Return [x, y] of the center of cell containing provided text 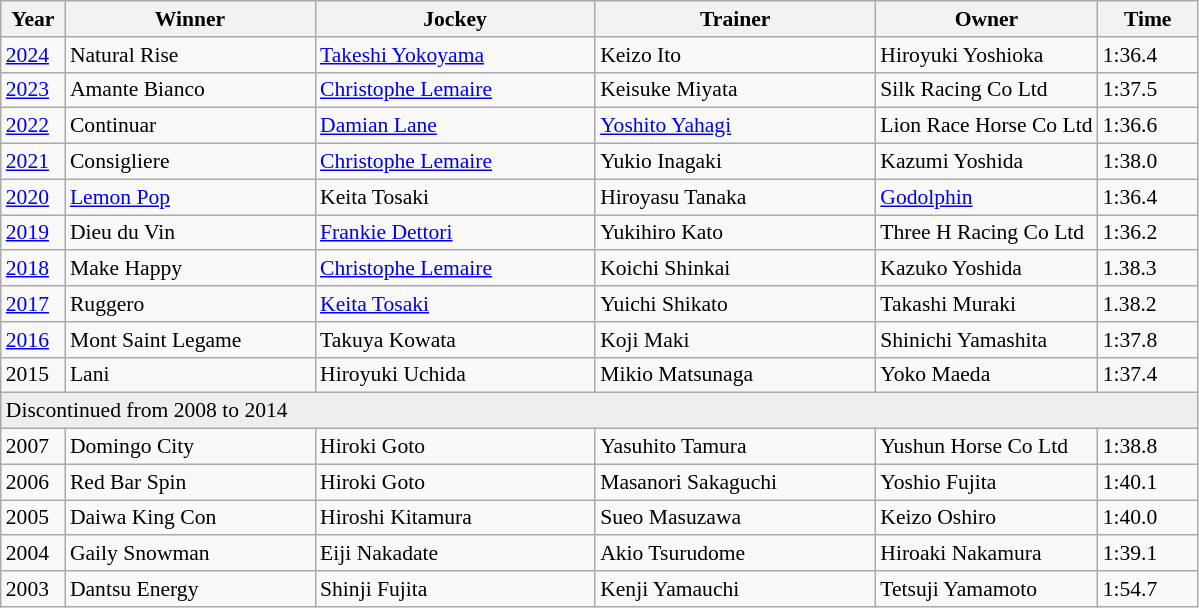
Takuya Kowata [455, 340]
2017 [33, 304]
1:39.1 [1148, 554]
Jockey [455, 19]
Domingo City [190, 447]
Make Happy [190, 269]
2015 [33, 375]
Consigliere [190, 162]
Yasuhito Tamura [735, 447]
Winner [190, 19]
Hiroyuki Uchida [455, 375]
Gaily Snowman [190, 554]
Koichi Shinkai [735, 269]
2024 [33, 55]
Natural Rise [190, 55]
1:38.8 [1148, 447]
1:40.1 [1148, 482]
Lani [190, 375]
Hiroshi Kitamura [455, 518]
2018 [33, 269]
Hiroyuki Yoshioka [986, 55]
Kazuko Yoshida [986, 269]
Mont Saint Legame [190, 340]
2021 [33, 162]
Frankie Dettori [455, 233]
2006 [33, 482]
Daiwa King Con [190, 518]
Continuar [190, 126]
Ruggero [190, 304]
Red Bar Spin [190, 482]
1.38.3 [1148, 269]
2007 [33, 447]
Mikio Matsunaga [735, 375]
2022 [33, 126]
Yukihiro Kato [735, 233]
Hiroaki Nakamura [986, 554]
Koji Maki [735, 340]
Three H Racing Co Ltd [986, 233]
2003 [33, 589]
Yuichi Shikato [735, 304]
Dantsu Energy [190, 589]
2020 [33, 197]
Sueo Masuzawa [735, 518]
2005 [33, 518]
Eiji Nakadate [455, 554]
Yukio Inagaki [735, 162]
Trainer [735, 19]
2016 [33, 340]
Akio Tsurudome [735, 554]
2023 [33, 90]
Time [1148, 19]
Damian Lane [455, 126]
2019 [33, 233]
Godolphin [986, 197]
Lemon Pop [190, 197]
Discontinued from 2008 to 2014 [600, 411]
Yoshio Fujita [986, 482]
Takeshi Yokoyama [455, 55]
Shinji Fujita [455, 589]
1.38.2 [1148, 304]
Owner [986, 19]
Yoko Maeda [986, 375]
Amante Bianco [190, 90]
1:54.7 [1148, 589]
Silk Racing Co Ltd [986, 90]
Tetsuji Yamamoto [986, 589]
Lion Race Horse Co Ltd [986, 126]
Takashi Muraki [986, 304]
Keisuke Miyata [735, 90]
1:40.0 [1148, 518]
Dieu du Vin [190, 233]
Keizo Oshiro [986, 518]
1:36.6 [1148, 126]
Kazumi Yoshida [986, 162]
1:36.2 [1148, 233]
1:37.4 [1148, 375]
1:37.8 [1148, 340]
Shinichi Yamashita [986, 340]
Yoshito Yahagi [735, 126]
Yushun Horse Co Ltd [986, 447]
2004 [33, 554]
Year [33, 19]
Kenji Yamauchi [735, 589]
Hiroyasu Tanaka [735, 197]
Masanori Sakaguchi [735, 482]
1:38.0 [1148, 162]
1:37.5 [1148, 90]
Keizo Ito [735, 55]
